For the text-containing cell, return its midpoint in (x, y) coordinate format. 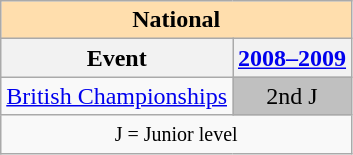
National (176, 20)
J = Junior level (176, 134)
Event (117, 58)
2nd J (292, 96)
British Championships (117, 96)
2008–2009 (292, 58)
